Output the [X, Y] coordinate of the center of the cell containing the given text.  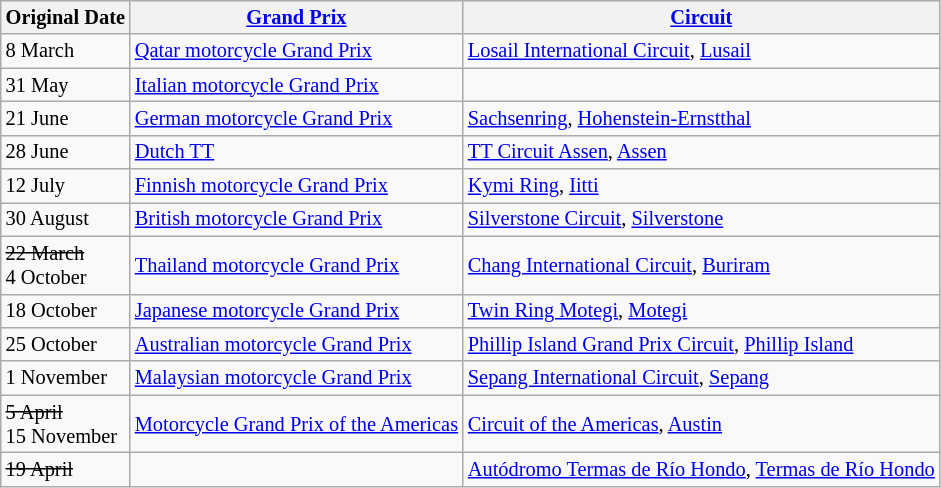
Grand Prix [296, 17]
12 July [66, 186]
German motorcycle Grand Prix [296, 118]
Silverstone Circuit, Silverstone [702, 219]
Motorcycle Grand Prix of the Americas [296, 424]
Phillip Island Grand Prix Circuit, Phillip Island [702, 344]
Qatar motorcycle Grand Prix [296, 51]
Circuit of the Americas, Austin [702, 424]
31 May [66, 85]
21 June [66, 118]
30 August [66, 219]
Autódromo Termas de Río Hondo, Termas de Río Hondo [702, 469]
Finnish motorcycle Grand Prix [296, 186]
Dutch TT [296, 152]
Australian motorcycle Grand Prix [296, 344]
28 June [66, 152]
Japanese motorcycle Grand Prix [296, 311]
1 November [66, 378]
Thailand motorcycle Grand Prix [296, 265]
Malaysian motorcycle Grand Prix [296, 378]
British motorcycle Grand Prix [296, 219]
Sachsenring, Hohenstein-Ernstthal [702, 118]
19 April [66, 469]
Original Date [66, 17]
8 March [66, 51]
Italian motorcycle Grand Prix [296, 85]
25 October [66, 344]
22 March4 October [66, 265]
5 April15 November [66, 424]
Kymi Ring, Iitti [702, 186]
Sepang International Circuit, Sepang [702, 378]
Chang International Circuit, Buriram [702, 265]
Circuit [702, 17]
Losail International Circuit, Lusail [702, 51]
Twin Ring Motegi, Motegi [702, 311]
TT Circuit Assen, Assen [702, 152]
18 October [66, 311]
